Determine the [X, Y] coordinate at the center of the cell enclosing the given text.  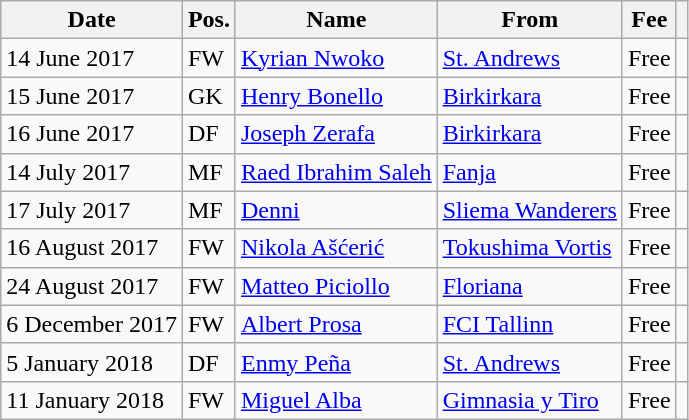
Raed Ibrahim Saleh [336, 172]
11 January 2018 [92, 400]
From [530, 20]
Henry Bonello [336, 96]
Kyrian Nwoko [336, 58]
6 December 2017 [92, 324]
Nikola Ašćerić [336, 248]
Joseph Zerafa [336, 134]
14 June 2017 [92, 58]
16 August 2017 [92, 248]
Miguel Alba [336, 400]
GK [208, 96]
FCI Tallinn [530, 324]
16 June 2017 [92, 134]
Pos. [208, 20]
Name [336, 20]
15 June 2017 [92, 96]
Enmy Peña [336, 362]
Tokushima Vortis [530, 248]
Fanja [530, 172]
14 July 2017 [92, 172]
17 July 2017 [92, 210]
5 January 2018 [92, 362]
Matteo Piciollo [336, 286]
Fee [649, 20]
Denni [336, 210]
Albert Prosa [336, 324]
Sliema Wanderers [530, 210]
Date [92, 20]
Gimnasia y Tiro [530, 400]
24 August 2017 [92, 286]
Floriana [530, 286]
